Output the [x, y] coordinate of the center of the cell containing the given text.  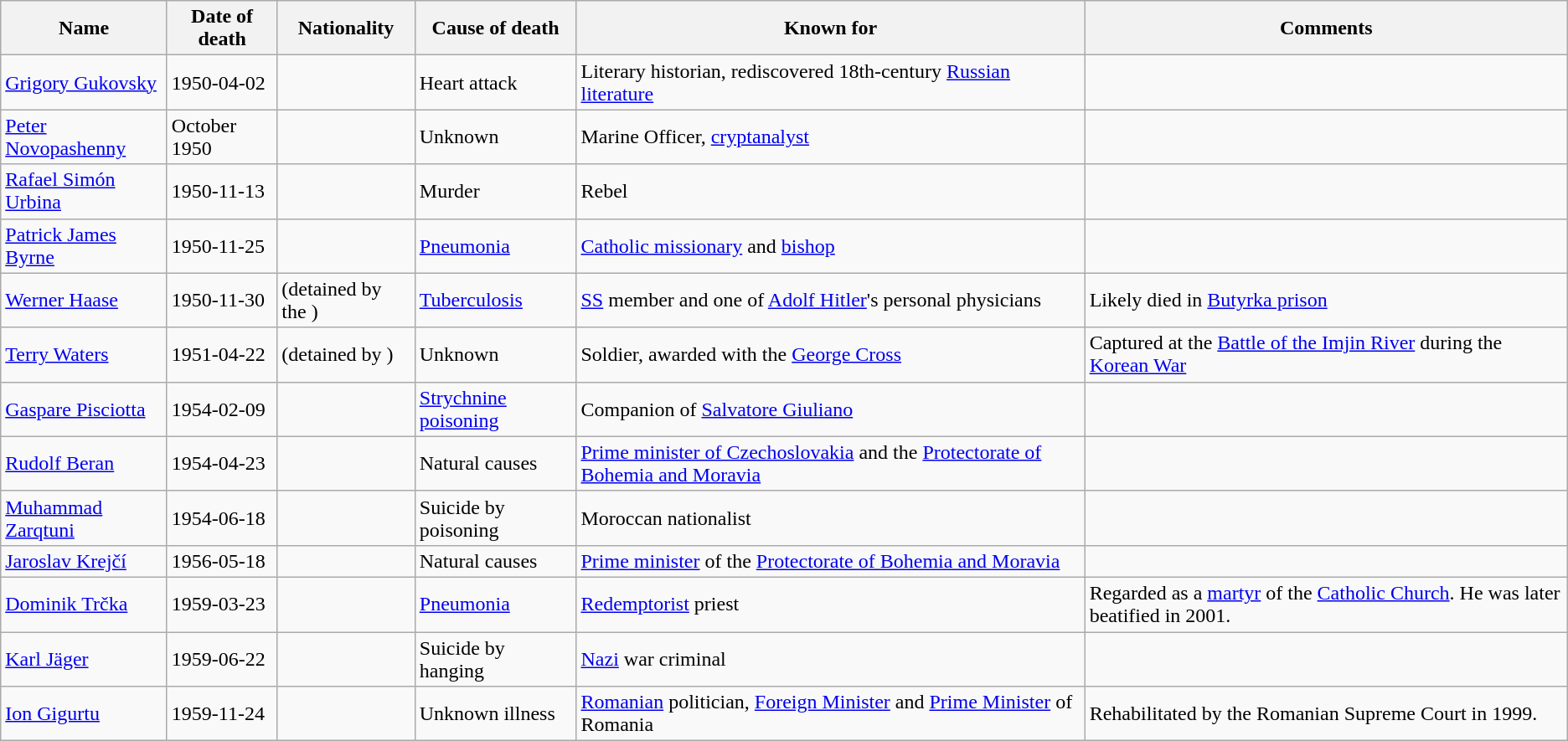
Ion Gigurtu [84, 713]
1950-11-13 [221, 191]
Tuberculosis [496, 300]
Dominik Trčka [84, 605]
Strychnine poisoning [496, 409]
Redemptorist priest [831, 605]
Companion of Salvatore Giuliano [831, 409]
Literary historian, rediscovered 18th-century Russian literature [831, 82]
Likely died in Butyrka prison [1326, 300]
Suicide by hanging [496, 658]
Marine Officer, cryptanalyst [831, 137]
Moroccan nationalist [831, 517]
Regarded as a martyr of the Catholic Church. He was later beatified in 2001. [1326, 605]
Patrick James Byrne [84, 246]
Unknown illness [496, 713]
(detained by ) [346, 355]
1950-04-02 [221, 82]
Prime minister of Czechoslovakia and the Protectorate of Bohemia and Moravia [831, 464]
1956-05-18 [221, 561]
Rehabilitated by the Romanian Supreme Court in 1999. [1326, 713]
1959-11-24 [221, 713]
Suicide by poisoning [496, 517]
Werner Haase [84, 300]
Karl Jäger [84, 658]
Gaspare Pisciotta [84, 409]
Rebel [831, 191]
1959-03-23 [221, 605]
Captured at the Battle of the Imjin River during the Korean War [1326, 355]
1954-02-09 [221, 409]
Soldier, awarded with the George Cross [831, 355]
1951-04-22 [221, 355]
Romanian politician, Foreign Minister and Prime Minister of Romania [831, 713]
Cause of death [496, 28]
Muhammad Zarqtuni [84, 517]
Nationality [346, 28]
Known for [831, 28]
(detained by the ) [346, 300]
Catholic missionary and bishop [831, 246]
Prime minister of the Protectorate of Bohemia and Moravia [831, 561]
1954-06-18 [221, 517]
1959-06-22 [221, 658]
Date of death [221, 28]
Rafael Simón Urbina [84, 191]
Jaroslav Krejčí [84, 561]
1950-11-25 [221, 246]
Rudolf Beran [84, 464]
Peter Novopashenny [84, 137]
Name [84, 28]
1954-04-23 [221, 464]
October 1950 [221, 137]
Terry Waters [84, 355]
Nazi war criminal [831, 658]
Grigory Gukovsky [84, 82]
Comments [1326, 28]
Heart attack [496, 82]
SS member and one of Adolf Hitler's personal physicians [831, 300]
Murder [496, 191]
1950-11-30 [221, 300]
